Extract the (X, Y) coordinate from the center of the cell holding the provided text.  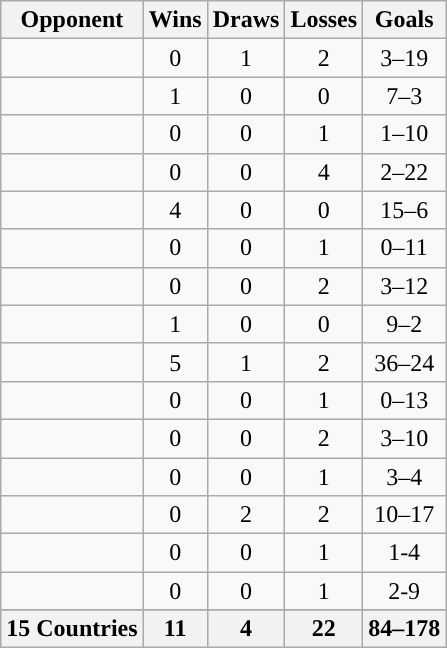
3–12 (404, 286)
5 (175, 362)
36–24 (404, 362)
2-9 (404, 591)
2–22 (404, 172)
Draws (246, 20)
1-4 (404, 553)
3–10 (404, 438)
9–2 (404, 324)
84–178 (404, 629)
22 (324, 629)
Wins (175, 20)
3–4 (404, 477)
0–13 (404, 400)
10–17 (404, 515)
1–10 (404, 134)
15 Countries (72, 629)
0–11 (404, 248)
Goals (404, 20)
7–3 (404, 96)
3–19 (404, 58)
Opponent (72, 20)
Losses (324, 20)
15–6 (404, 210)
11 (175, 629)
